Extract the (x, y) coordinate from the center of the cell holding the provided text.  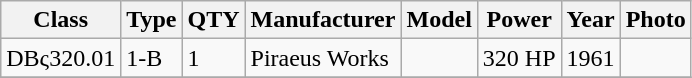
Class (61, 20)
Power (519, 20)
Photo (656, 20)
Manufacturer (323, 20)
Type (152, 20)
1 (214, 58)
320 HP (519, 58)
Piraeus Works (323, 58)
1-B (152, 58)
DBς320.01 (61, 58)
1961 (590, 58)
Model (439, 20)
QTY (214, 20)
Year (590, 20)
